Provide the (X, Y) coordinate of the cell's center where the given text is located.  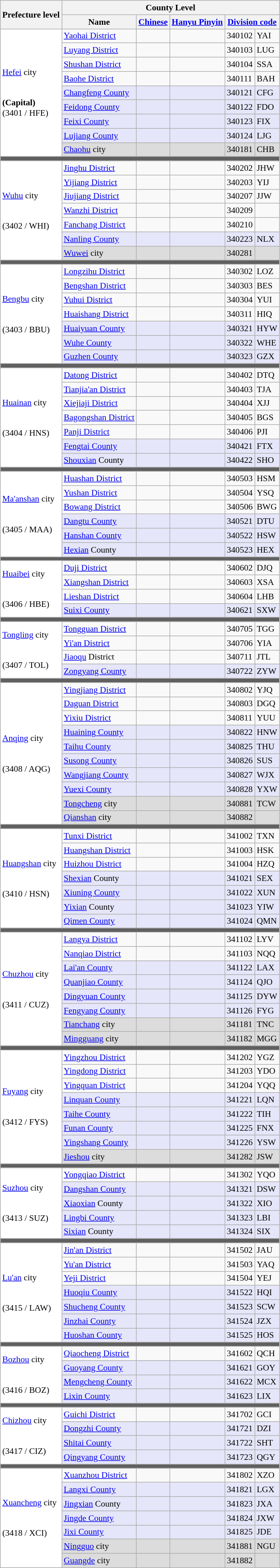
341202 (240, 1057)
341003 (240, 850)
340503 (240, 479)
Dingyuan County (99, 996)
Shexian County (99, 879)
340124 (240, 136)
HEX (267, 550)
Susong County (99, 761)
DYW (267, 996)
340322 (240, 343)
Huangshan city (3410 / HSN) (31, 879)
Anqing city (3408 / AQG) (31, 754)
Baohe District (99, 79)
340303 (240, 286)
WHE (267, 343)
Chaohu city (99, 150)
BES (267, 286)
Bagongshan District (99, 418)
YJQ (267, 690)
GCI (267, 1414)
YIJ (267, 182)
Huainan city (3404 / HNS) (31, 417)
Yuexi County (99, 789)
Guichi District (99, 1414)
340421 (240, 446)
Feixi County (99, 121)
340827 (240, 775)
340504 (240, 493)
Qingyang County (99, 1457)
341824 (240, 1518)
Tianjia'an District (99, 389)
341023 (240, 907)
Huaiyuan County (99, 328)
Hanyu Pinyin (197, 22)
Hefei city (Capital)(3401 / HFE) (31, 93)
BAH (267, 79)
BWG (267, 507)
Division code (252, 22)
341623 (240, 1396)
341126 (240, 1011)
Yuhui District (99, 300)
Chinese (153, 22)
NLX (267, 239)
HSW (267, 535)
Xuanzhou District (99, 1475)
Wuhe County (99, 343)
ZYW (267, 671)
Tongcheng city (99, 804)
FTX (267, 446)
Lieshan District (99, 596)
340203 (240, 182)
341226 (240, 1143)
YQQ (267, 1086)
LIX (267, 1396)
341302 (240, 1175)
Xiuning County (99, 893)
341622 (240, 1382)
Shucheng County (99, 1307)
CHB (267, 150)
340102 (240, 36)
Huashan District (99, 479)
341721 (240, 1429)
341182 (240, 1039)
341522 (240, 1293)
341503 (240, 1264)
Jiaoqu District (99, 657)
340828 (240, 789)
Guangde city (99, 1561)
JZX (267, 1321)
Yingjiang District (99, 690)
Guoyang County (99, 1368)
Shitai County (99, 1443)
340521 (240, 521)
THU (267, 746)
340422 (240, 460)
QJO (267, 982)
Bowang District (99, 507)
Huizhou District (99, 864)
340405 (240, 418)
341282 (240, 1157)
Langya District (99, 940)
341523 (240, 1307)
JXW (267, 1518)
341103 (240, 954)
340811 (240, 718)
QGY (267, 1457)
340103 (240, 50)
QMN (267, 921)
Tunxi District (99, 836)
LBI (267, 1218)
Lu'an city (3415 / LAW) (31, 1293)
Wanzhi District (99, 211)
340711 (240, 657)
341881 (240, 1546)
Fengtai County (99, 446)
Jingde County (99, 1518)
Yixian County (99, 907)
340302 (240, 272)
341021 (240, 879)
Xiejiaji District (99, 403)
340122 (240, 107)
TGG (267, 629)
Feidong County (99, 107)
JHW (267, 168)
Huangshan District (99, 850)
340321 (240, 328)
DTQ (267, 375)
340123 (240, 121)
Jin'an District (99, 1250)
340604 (240, 596)
Dangshan County (99, 1189)
Suzhou city (3413 / SUZ) (31, 1203)
DGQ (267, 704)
340406 (240, 432)
340181 (240, 150)
Sixian County (99, 1232)
SHT (267, 1443)
YEJ (267, 1278)
340506 (240, 507)
Name (99, 22)
340881 (240, 804)
Taihu County (99, 746)
TIH (267, 1114)
Datong District (99, 375)
341825 (240, 1532)
NGU (267, 1546)
Huoshan County (99, 1335)
LUG (267, 50)
340802 (240, 690)
Fanchang District (99, 225)
SEX (267, 879)
XIO (267, 1203)
340403 (240, 389)
Ma'anshan city (3405 / MAA) (31, 514)
Yijiang District (99, 182)
341723 (240, 1457)
LAX (267, 968)
341125 (240, 996)
HSM (267, 479)
341802 (240, 1475)
XSA (267, 582)
340210 (240, 225)
Tongguan District (99, 629)
340825 (240, 746)
XJJ (267, 403)
HQI (267, 1293)
DZI (267, 1429)
LJG (267, 136)
Guzhen County (99, 357)
Taihe County (99, 1114)
FYG (267, 1011)
SIX (267, 1232)
340602 (240, 568)
Quanjiao County (99, 982)
Xiaoxian County (99, 1203)
340202 (240, 168)
Fuyang city (3412 / FYS) (31, 1107)
Shushan District (99, 65)
YUU (267, 718)
340523 (240, 550)
340223 (240, 239)
GOY (267, 1368)
Chizhou city (3417 / CIZ) (31, 1436)
341702 (240, 1414)
Bengbu city (3403 / BBU) (31, 314)
Luyang District (99, 50)
341024 (240, 921)
Yingquan District (99, 1086)
Hanshan County (99, 535)
341203 (240, 1071)
Suixi County (99, 610)
YAQ (267, 1264)
341002 (240, 836)
YSQ (267, 493)
Hexian County (99, 550)
DTU (267, 521)
WJX (267, 775)
Bengshan District (99, 286)
Yeji District (99, 1278)
YUI (267, 300)
341324 (240, 1232)
Shouxian County (99, 460)
Langxi County (99, 1490)
341124 (240, 982)
SSA (267, 65)
Huaining County (99, 733)
XUN (267, 893)
341004 (240, 864)
Panji District (99, 432)
341602 (240, 1354)
341525 (240, 1335)
XZO (267, 1475)
LYV (267, 940)
Wangjiang County (99, 775)
341225 (240, 1128)
JTL (267, 657)
341722 (240, 1443)
HNW (267, 733)
340323 (240, 357)
YGZ (267, 1057)
340522 (240, 535)
341524 (240, 1321)
341322 (240, 1203)
340304 (240, 300)
YIA (267, 643)
Wuwei city (99, 253)
Jiujiang District (99, 196)
Tianchang city (99, 1025)
JDE (267, 1532)
JXA (267, 1504)
340402 (240, 375)
Yushan District (99, 493)
341204 (240, 1086)
YAI (267, 36)
YQO (267, 1175)
County Level (170, 8)
Qiaocheng District (99, 1354)
JJW (267, 196)
Lai'an County (99, 968)
341882 (240, 1561)
JAU (267, 1250)
Lingbi County (99, 1218)
LHB (267, 596)
SUS (267, 761)
BGS (267, 418)
341823 (240, 1504)
341504 (240, 1278)
Nanling County (99, 239)
340822 (240, 733)
Yi'an District (99, 643)
340882 (240, 818)
Ningguo city (99, 1546)
HSK (267, 850)
340104 (240, 65)
QCH (267, 1354)
SXW (267, 610)
YXW (267, 789)
Fengyang County (99, 1011)
Yaohai District (99, 36)
Bozhou city (3416 / BOZ) (31, 1375)
340209 (240, 211)
FIX (267, 121)
TJA (267, 389)
FDO (267, 107)
340404 (240, 403)
340603 (240, 582)
YSW (267, 1143)
Funan County (99, 1128)
Longzihu District (99, 272)
MGG (267, 1039)
341181 (240, 1025)
TCW (267, 804)
341502 (240, 1250)
340207 (240, 196)
Linquan County (99, 1100)
Mingguang city (99, 1039)
Duji District (99, 568)
SHO (267, 460)
340826 (240, 761)
Chuzhou city (3411 / CUZ) (31, 989)
Tongling city (3407 / TOL) (31, 650)
Yingshang County (99, 1143)
Zongyang County (99, 671)
Jingxian County (99, 1504)
340121 (240, 93)
SCW (267, 1307)
341022 (240, 893)
Yixiu District (99, 718)
341222 (240, 1114)
Lujiang County (99, 136)
Yu'an District (99, 1264)
340803 (240, 704)
YIW (267, 907)
LGX (267, 1490)
HZQ (267, 864)
Mengcheng County (99, 1382)
341102 (240, 940)
FNX (267, 1128)
LOZ (267, 272)
Jinzhai County (99, 1321)
Huoqiu County (99, 1293)
DSW (267, 1189)
340311 (240, 314)
NQQ (267, 954)
Huaibei city (3406 / HBE) (31, 589)
341122 (240, 968)
340621 (240, 610)
Lixin County (99, 1396)
Prefecture level (31, 14)
Qimen County (99, 921)
340722 (240, 671)
340111 (240, 79)
341221 (240, 1100)
PJI (267, 432)
341323 (240, 1218)
341321 (240, 1189)
Nanqiao District (99, 954)
MCX (267, 1382)
Dangtu County (99, 521)
Jinghu District (99, 168)
Huaishang District (99, 314)
Jieshou city (99, 1157)
JSW (267, 1157)
Xuancheng city (3418 / XCI) (31, 1518)
340705 (240, 629)
Jixi County (99, 1532)
HOS (267, 1335)
LQN (267, 1100)
Qianshan city (99, 818)
Wuhu city (3402 / WHI) (31, 211)
341821 (240, 1490)
Dongzhi County (99, 1429)
TNC (267, 1025)
Changfeng County (99, 93)
YDO (267, 1071)
Daguan District (99, 704)
341621 (240, 1368)
340706 (240, 643)
Xiangshan District (99, 582)
Yongqiao District (99, 1175)
Yingzhou District (99, 1057)
DJQ (267, 568)
CFG (267, 93)
HYW (267, 328)
TXN (267, 836)
Yingdong District (99, 1071)
340281 (240, 253)
GZX (267, 357)
HIQ (267, 314)
